Scan for the cell matching the given text and deliver its [x, y] coordinate at center. 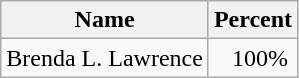
100% [252, 58]
Brenda L. Lawrence [105, 58]
Name [105, 20]
Percent [252, 20]
